Scan for the cell matching the given text and deliver its [x, y] coordinate at center. 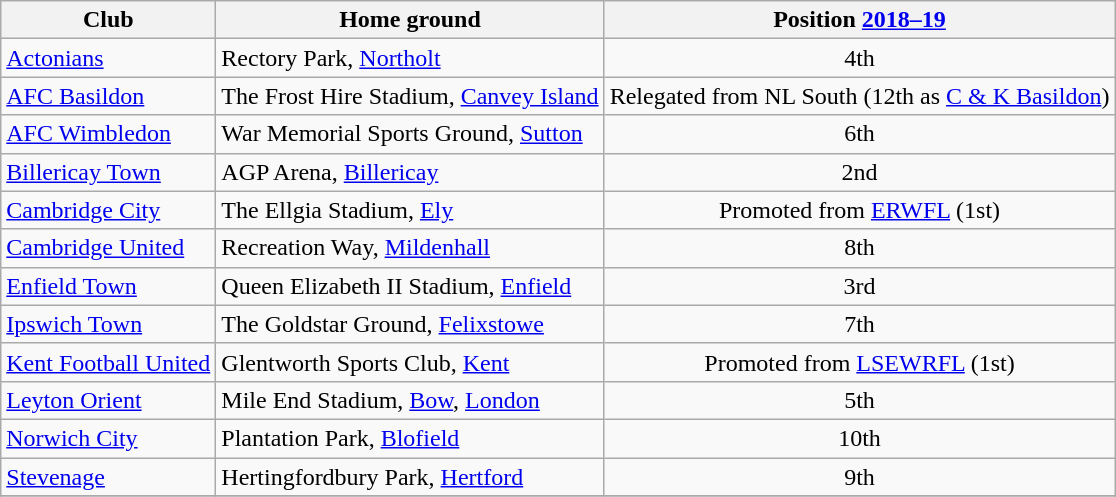
3rd [860, 286]
AFC Basildon [108, 96]
Hertingfordbury Park, Hertford [410, 477]
Recreation Way, Mildenhall [410, 248]
10th [860, 438]
Cambridge City [108, 210]
Rectory Park, Northolt [410, 58]
The Frost Hire Stadium, Canvey Island [410, 96]
Norwich City [108, 438]
AGP Arena, Billericay [410, 172]
Enfield Town [108, 286]
War Memorial Sports Ground, Sutton [410, 134]
Billericay Town [108, 172]
4th [860, 58]
Home ground [410, 20]
5th [860, 400]
8th [860, 248]
Promoted from LSEWRFL (1st) [860, 362]
Plantation Park, Blofield [410, 438]
Cambridge United [108, 248]
Queen Elizabeth II Stadium, Enfield [410, 286]
Position 2018–19 [860, 20]
9th [860, 477]
Stevenage [108, 477]
Ipswich Town [108, 324]
6th [860, 134]
7th [860, 324]
Glentworth Sports Club, Kent [410, 362]
Kent Football United [108, 362]
Mile End Stadium, Bow, London [410, 400]
Relegated from NL South (12th as C & K Basildon) [860, 96]
AFC Wimbledon [108, 134]
Leyton Orient [108, 400]
Actonians [108, 58]
The Ellgia Stadium, Ely [410, 210]
Club [108, 20]
2nd [860, 172]
The Goldstar Ground, Felixstowe [410, 324]
Promoted from ERWFL (1st) [860, 210]
